From the cell containing the given text, extract its center point as (x, y) coordinate. 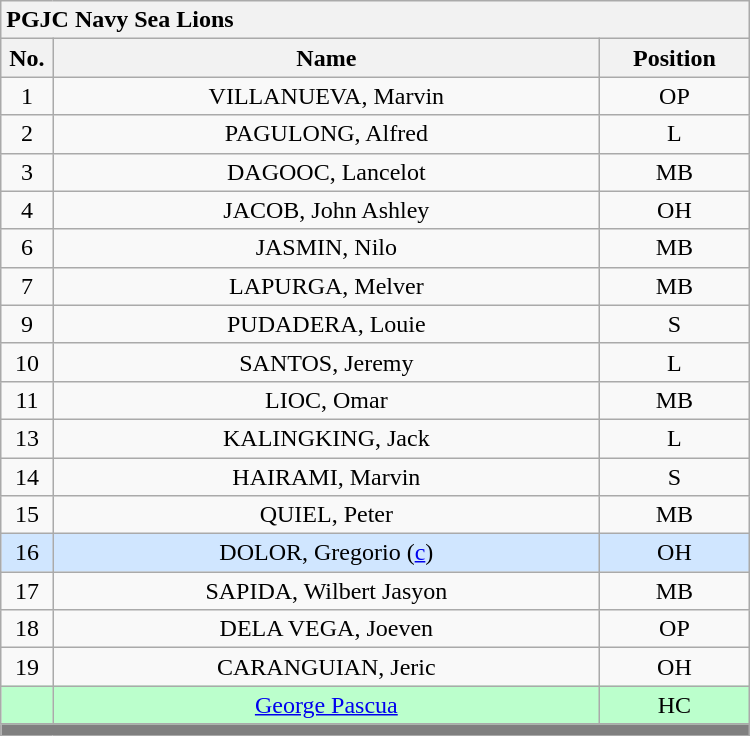
6 (27, 248)
No. (27, 58)
9 (27, 324)
3 (27, 172)
JACOB, John Ashley (326, 210)
15 (27, 515)
11 (27, 400)
George Pascua (326, 705)
PGJC Navy Sea Lions (375, 20)
PUDADERA, Louie (326, 324)
CARANGUIAN, Jeric (326, 667)
QUIEL, Peter (326, 515)
HAIRAMI, Marvin (326, 477)
VILLANUEVA, Marvin (326, 96)
LAPURGA, Melver (326, 286)
2 (27, 134)
13 (27, 438)
7 (27, 286)
19 (27, 667)
DOLOR, Gregorio (c) (326, 553)
KALINGKING, Jack (326, 438)
SAPIDA, Wilbert Jasyon (326, 591)
Position (675, 58)
HC (675, 705)
DELA VEGA, Joeven (326, 629)
Name (326, 58)
4 (27, 210)
17 (27, 591)
14 (27, 477)
1 (27, 96)
18 (27, 629)
16 (27, 553)
SANTOS, Jeremy (326, 362)
PAGULONG, Alfred (326, 134)
DAGOOC, Lancelot (326, 172)
10 (27, 362)
LIOC, Omar (326, 400)
JASMIN, Nilo (326, 248)
